Output the [x, y] coordinate of the center of the cell containing the given text.  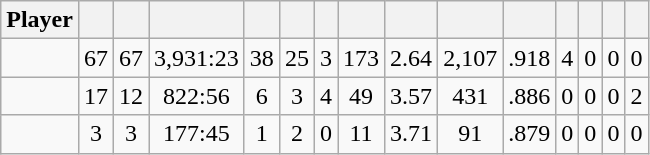
3.71 [412, 134]
431 [470, 96]
2,107 [470, 58]
177:45 [197, 134]
1 [262, 134]
.918 [530, 58]
Player [40, 20]
49 [362, 96]
2.64 [412, 58]
25 [296, 58]
3.57 [412, 96]
17 [96, 96]
173 [362, 58]
.879 [530, 134]
11 [362, 134]
12 [132, 96]
822:56 [197, 96]
3,931:23 [197, 58]
38 [262, 58]
.886 [530, 96]
6 [262, 96]
91 [470, 134]
